Identify which cell holds the provided text, then report its (x, y) central coordinate. 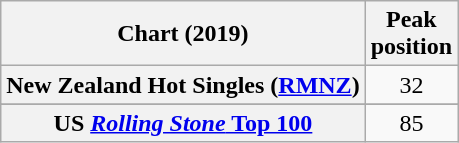
Chart (2019) (183, 34)
US Rolling Stone Top 100 (183, 123)
Peakposition (411, 34)
New Zealand Hot Singles (RMNZ) (183, 85)
32 (411, 85)
85 (411, 123)
